Locate the cell with the specified text and output its [X, Y] center coordinate. 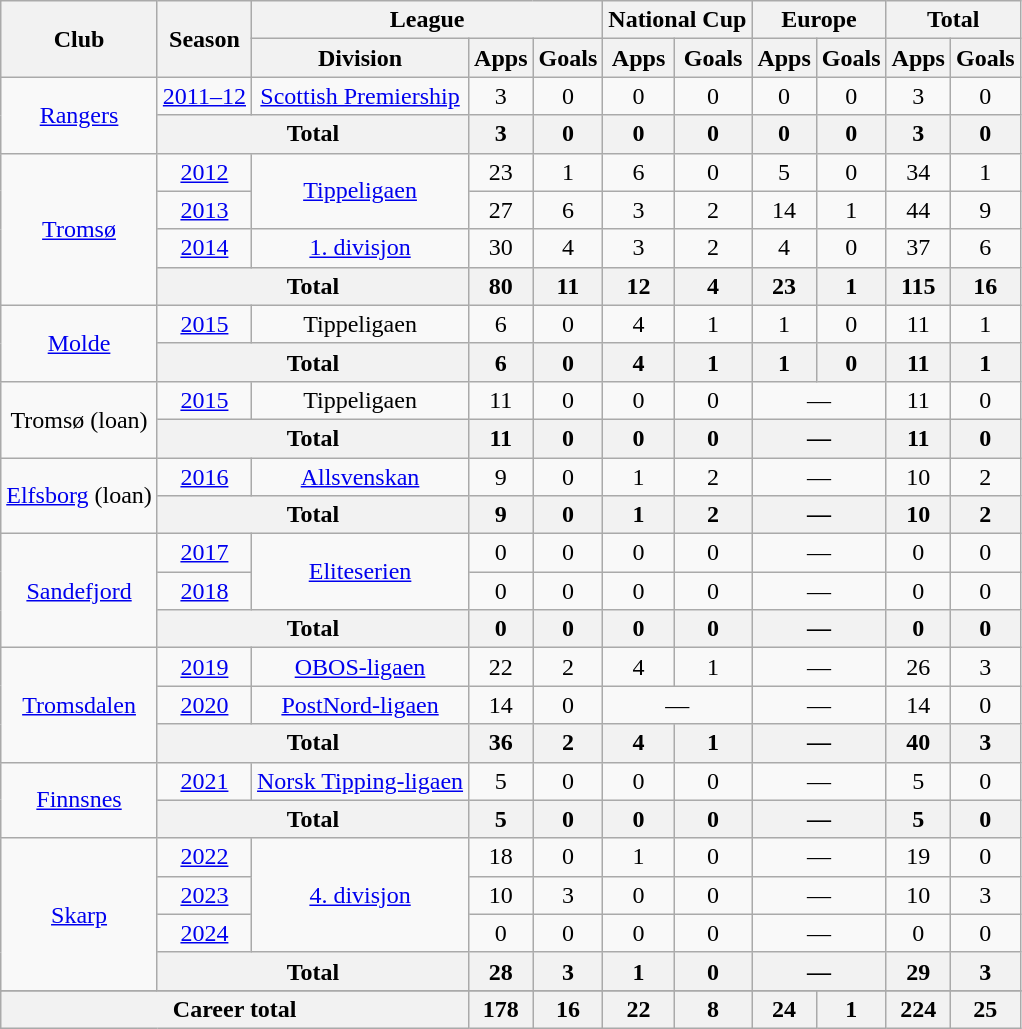
Norsk Tipping-ligaen [360, 781]
2012 [204, 172]
Molde [80, 343]
2018 [204, 591]
2017 [204, 553]
25 [985, 1009]
2013 [204, 210]
PostNord-ligaen [360, 705]
Career total [235, 1009]
178 [501, 1009]
4. divisjon [360, 895]
Tromsø (loan) [80, 419]
27 [501, 210]
Skarp [80, 914]
115 [918, 286]
2011–12 [204, 96]
2024 [204, 933]
29 [918, 971]
80 [501, 286]
2014 [204, 248]
Finnsnes [80, 800]
26 [918, 667]
40 [918, 743]
36 [501, 743]
Tromsdalen [80, 705]
8 [713, 1009]
National Cup [678, 20]
Season [204, 39]
League [428, 20]
2023 [204, 895]
2016 [204, 477]
Allsvenskan [360, 477]
Scottish Premiership [360, 96]
Rangers [80, 115]
37 [918, 248]
2020 [204, 705]
12 [639, 286]
2021 [204, 781]
2022 [204, 857]
Sandefjord [80, 591]
34 [918, 172]
24 [784, 1009]
2019 [204, 667]
28 [501, 971]
Tromsø [80, 229]
1. divisjon [360, 248]
44 [918, 210]
Europe [819, 20]
224 [918, 1009]
18 [501, 857]
19 [918, 857]
Division [360, 58]
30 [501, 248]
Elfsborg (loan) [80, 496]
Club [80, 39]
OBOS-ligaen [360, 667]
Eliteserien [360, 572]
